Return the (X, Y) coordinate for the center point of the cell that contains the specified text.  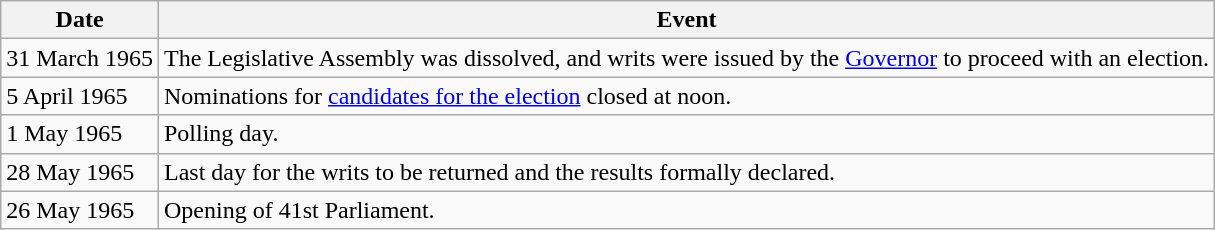
Event (686, 20)
31 March 1965 (80, 58)
28 May 1965 (80, 172)
1 May 1965 (80, 134)
5 April 1965 (80, 96)
Opening of 41st Parliament. (686, 210)
Last day for the writs to be returned and the results formally declared. (686, 172)
Nominations for candidates for the election closed at noon. (686, 96)
Polling day. (686, 134)
26 May 1965 (80, 210)
The Legislative Assembly was dissolved, and writs were issued by the Governor to proceed with an election. (686, 58)
Date (80, 20)
